Scan for the cell matching the given text and deliver its [X, Y] coordinate at center. 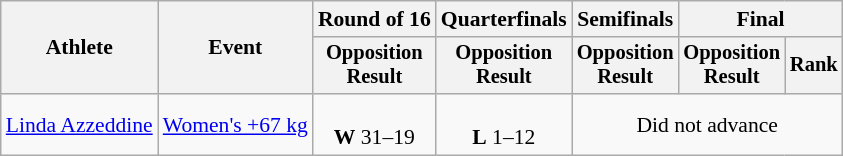
Women's +67 kg [236, 124]
Rank [814, 66]
Event [236, 48]
W 31–19 [374, 124]
Round of 16 [374, 19]
Quarterfinals [504, 19]
Athlete [80, 48]
L 1–12 [504, 124]
Semifinals [626, 19]
Did not advance [708, 124]
Final [760, 19]
Linda Azzeddine [80, 124]
